Return the (x, y) coordinate for the center point of the cell that contains the specified text.  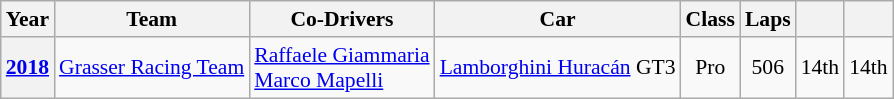
Car (558, 19)
Raffaele Giammaria Marco Mapelli (342, 68)
2018 (28, 68)
506 (768, 68)
Lamborghini Huracán GT3 (558, 68)
Class (710, 19)
Laps (768, 19)
Year (28, 19)
Grasser Racing Team (152, 68)
Team (152, 19)
Pro (710, 68)
Co-Drivers (342, 19)
